Return [x, y] of the center of cell containing provided text 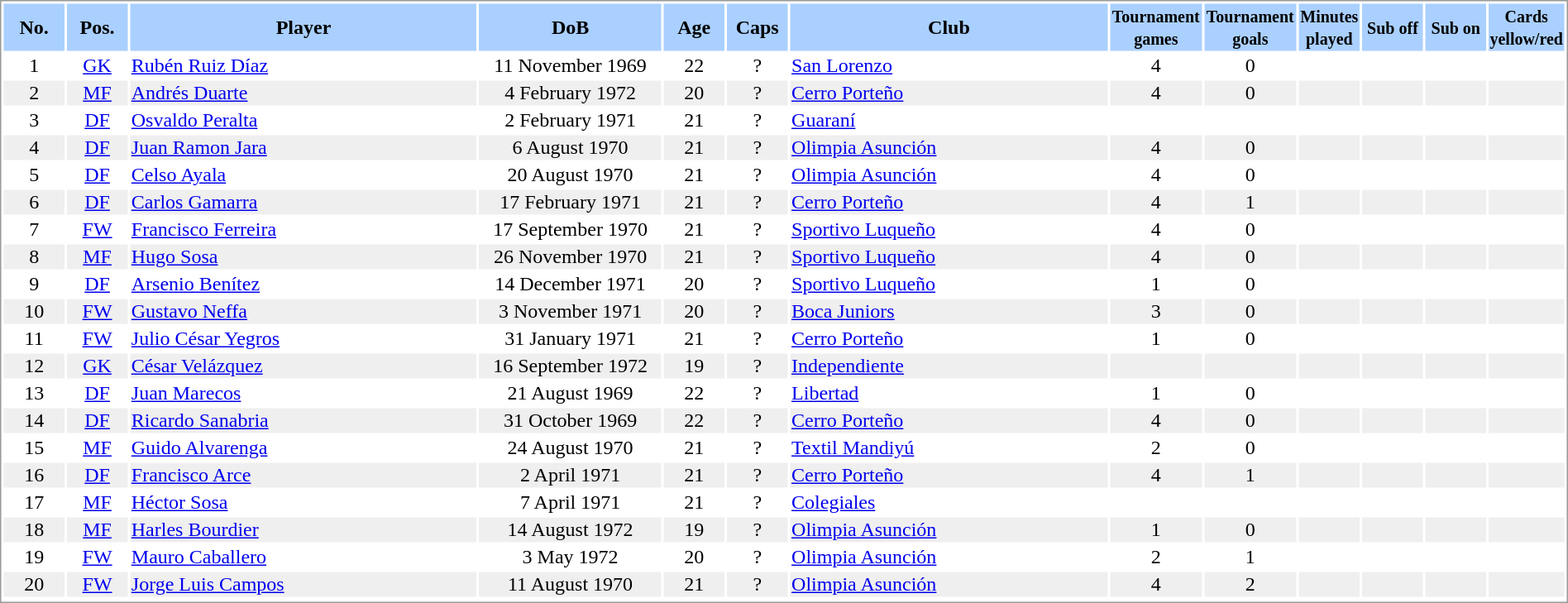
17 February 1971 [571, 203]
Héctor Sosa [303, 502]
18 [33, 530]
11 August 1970 [571, 585]
6 [33, 203]
Sub on [1456, 26]
31 January 1971 [571, 338]
16 September 1972 [571, 366]
Hugo Sosa [303, 257]
Mauro Caballero [303, 557]
Guido Alvarenga [303, 447]
11 [33, 338]
17 [33, 502]
San Lorenzo [949, 65]
16 [33, 476]
7 April 1971 [571, 502]
Andrés Duarte [303, 93]
Osvaldo Peralta [303, 120]
Player [303, 26]
7 [33, 229]
Juan Marecos [303, 393]
Tournamentgames [1156, 26]
26 November 1970 [571, 257]
Harles Bourdier [303, 530]
Ricardo Sanabria [303, 421]
8 [33, 257]
14 August 1972 [571, 530]
Gustavo Neffa [303, 312]
15 [33, 447]
2 February 1971 [571, 120]
21 August 1969 [571, 393]
24 August 1970 [571, 447]
Age [693, 26]
Julio César Yegros [303, 338]
No. [33, 26]
Pos. [98, 26]
5 [33, 175]
6 August 1970 [571, 148]
Club [949, 26]
DoB [571, 26]
31 October 1969 [571, 421]
2 April 1971 [571, 476]
Colegiales [949, 502]
14 [33, 421]
Arsenio Benítez [303, 284]
3 November 1971 [571, 312]
20 August 1970 [571, 175]
12 [33, 366]
Rubén Ruiz Díaz [303, 65]
3 May 1972 [571, 557]
Guaraní [949, 120]
17 September 1970 [571, 229]
César Velázquez [303, 366]
Tournamentgoals [1250, 26]
Caps [758, 26]
4 February 1972 [571, 93]
Boca Juniors [949, 312]
13 [33, 393]
Sub off [1393, 26]
11 November 1969 [571, 65]
Jorge Luis Campos [303, 585]
Minutesplayed [1329, 26]
10 [33, 312]
Celso Ayala [303, 175]
Textil Mandiyú [949, 447]
Juan Ramon Jara [303, 148]
9 [33, 284]
Francisco Ferreira [303, 229]
Carlos Gamarra [303, 203]
Independiente [949, 366]
Libertad [949, 393]
14 December 1971 [571, 284]
Francisco Arce [303, 476]
Cardsyellow/red [1527, 26]
